Return (X, Y) of the center of cell containing provided text 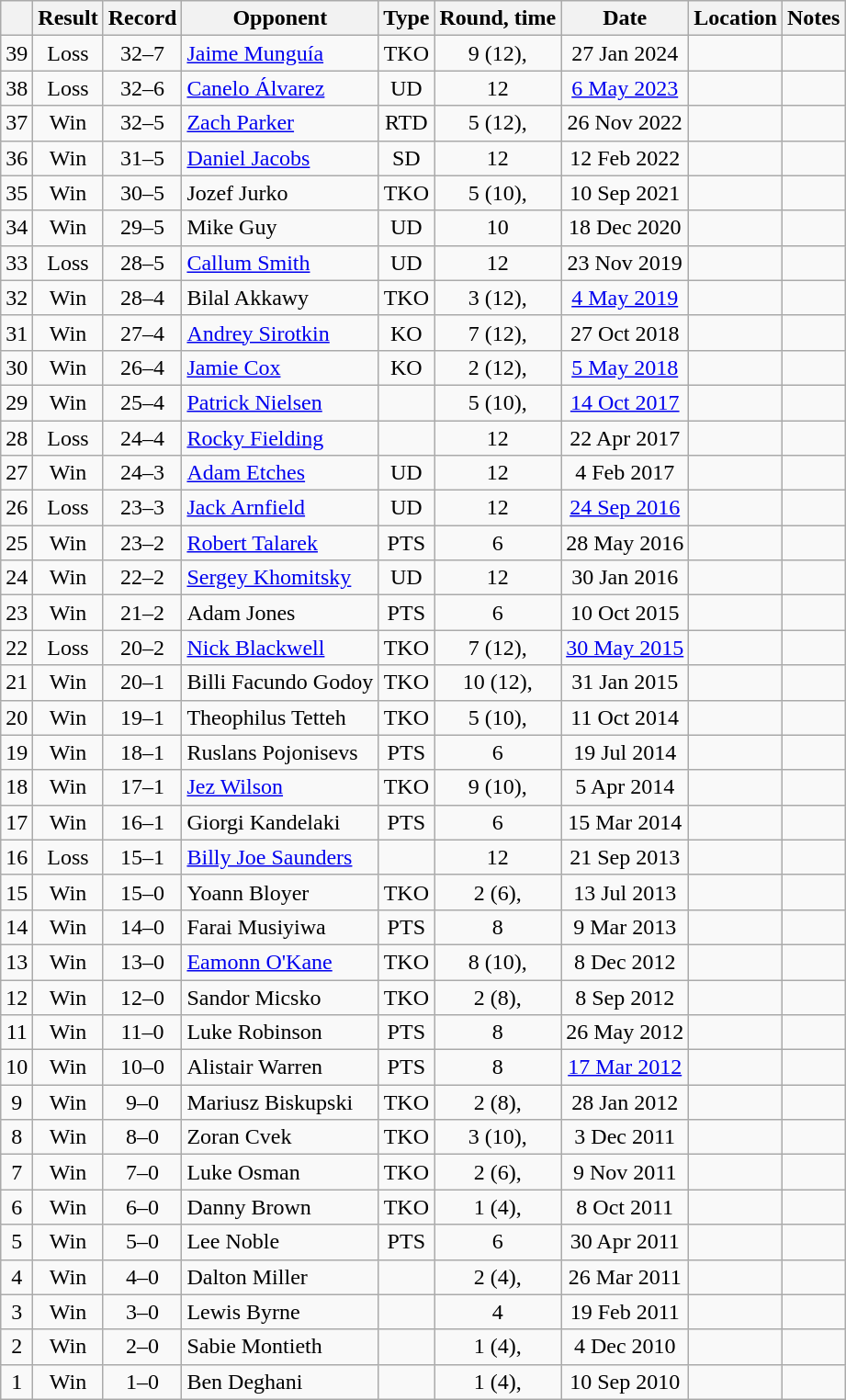
Daniel Jacobs (280, 158)
26 Mar 2011 (625, 1277)
9 Mar 2013 (625, 927)
11 (17, 1033)
16–1 (142, 822)
5 (12), (498, 123)
15 Mar 2014 (625, 822)
4–0 (142, 1277)
39 (17, 53)
10 Sep 2010 (625, 1382)
26 May 2012 (625, 1033)
22 Apr 2017 (625, 438)
24 (17, 578)
21 Sep 2013 (625, 857)
23 Nov 2019 (625, 263)
Jaime Munguía (280, 53)
23–2 (142, 543)
Alistair Warren (280, 1067)
11 Oct 2014 (625, 717)
24 Sep 2016 (625, 508)
5–0 (142, 1242)
Billy Joe Saunders (280, 857)
2 (4), (498, 1277)
19–1 (142, 717)
14 (17, 927)
19 Feb 2011 (625, 1312)
21 (17, 683)
5 Apr 2014 (625, 787)
Lewis Byrne (280, 1312)
18–1 (142, 752)
Jozef Jurko (280, 193)
36 (17, 158)
19 (17, 752)
Zach Parker (280, 123)
9 (17, 1102)
24–3 (142, 473)
21–2 (142, 613)
3 (17, 1312)
10 Sep 2021 (625, 193)
Sandor Micsko (280, 997)
15–0 (142, 892)
Rocky Fielding (280, 438)
2–0 (142, 1347)
27 (17, 473)
Record (142, 18)
25 (17, 543)
23 (17, 613)
37 (17, 123)
Adam Jones (280, 613)
Notes (813, 18)
22–2 (142, 578)
2 (17, 1347)
38 (17, 88)
10 Oct 2015 (625, 613)
13–0 (142, 962)
30 Apr 2011 (625, 1242)
Dalton Miller (280, 1277)
8–0 (142, 1137)
20–1 (142, 683)
Opponent (280, 18)
13 (17, 962)
30 (17, 367)
30–5 (142, 193)
Location (736, 18)
12 Feb 2022 (625, 158)
1–0 (142, 1382)
9–0 (142, 1102)
18 (17, 787)
Danny Brown (280, 1207)
Nick Blackwell (280, 648)
28–4 (142, 298)
18 Dec 2020 (625, 228)
23–3 (142, 508)
28 Jan 2012 (625, 1102)
32–7 (142, 53)
Luke Robinson (280, 1033)
Andrey Sirotkin (280, 333)
Mariusz Biskupski (280, 1102)
24–4 (142, 438)
25–4 (142, 402)
Date (625, 18)
8 Sep 2012 (625, 997)
28 May 2016 (625, 543)
9 Nov 2011 (625, 1172)
31 Jan 2015 (625, 683)
10–0 (142, 1067)
Ruslans Pojonisevs (280, 752)
13 Jul 2013 (625, 892)
8 Dec 2012 (625, 962)
Type (406, 18)
Eamonn O'Kane (280, 962)
32–5 (142, 123)
Adam Etches (280, 473)
14 Oct 2017 (625, 402)
31 (17, 333)
19 Jul 2014 (625, 752)
7–0 (142, 1172)
9 (10), (498, 787)
29 (17, 402)
20–2 (142, 648)
8 (10), (498, 962)
SD (406, 158)
Mike Guy (280, 228)
Yoann Bloyer (280, 892)
32 (17, 298)
17 Mar 2012 (625, 1067)
28–5 (142, 263)
5 May 2018 (625, 367)
33 (17, 263)
8 Oct 2011 (625, 1207)
14–0 (142, 927)
28 (17, 438)
31–5 (142, 158)
Luke Osman (280, 1172)
Jack Arnfield (280, 508)
30 Jan 2016 (625, 578)
Bilal Akkawy (280, 298)
4 May 2019 (625, 298)
5 (17, 1242)
Giorgi Kandelaki (280, 822)
26 (17, 508)
26 Nov 2022 (625, 123)
Sabie Montieth (280, 1347)
3 (12), (498, 298)
RTD (406, 123)
3–0 (142, 1312)
Theophilus Tetteh (280, 717)
30 May 2015 (625, 648)
26–4 (142, 367)
Lee Noble (280, 1242)
Result (68, 18)
27 Jan 2024 (625, 53)
Sergey Khomitsky (280, 578)
12–0 (142, 997)
2 (12), (498, 367)
3 Dec 2011 (625, 1137)
6 May 2023 (625, 88)
27–4 (142, 333)
Round, time (498, 18)
Farai Musiyiwa (280, 927)
15–1 (142, 857)
17 (17, 822)
22 (17, 648)
35 (17, 193)
27 Oct 2018 (625, 333)
29–5 (142, 228)
4 Dec 2010 (625, 1347)
4 Feb 2017 (625, 473)
1 (17, 1382)
17–1 (142, 787)
Jez Wilson (280, 787)
7 (17, 1172)
Ben Deghani (280, 1382)
Canelo Álvarez (280, 88)
32–6 (142, 88)
Patrick Nielsen (280, 402)
10 (12), (498, 683)
11–0 (142, 1033)
Billi Facundo Godoy (280, 683)
Jamie Cox (280, 367)
Zoran Cvek (280, 1137)
15 (17, 892)
6–0 (142, 1207)
9 (12), (498, 53)
34 (17, 228)
20 (17, 717)
Robert Talarek (280, 543)
16 (17, 857)
Callum Smith (280, 263)
3 (10), (498, 1137)
